From the cell containing the given text, extract its center point as [X, Y] coordinate. 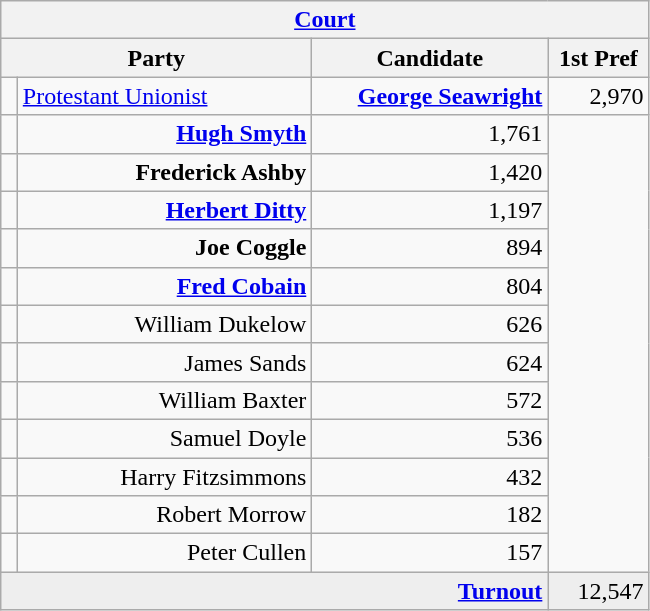
William Dukelow [164, 324]
536 [430, 438]
432 [430, 477]
Harry Fitzsimmons [164, 477]
182 [430, 515]
Joe Coggle [164, 248]
Protestant Unionist [164, 96]
804 [430, 286]
626 [430, 324]
1,761 [430, 134]
Peter Cullen [164, 553]
157 [430, 553]
894 [430, 248]
572 [430, 400]
Herbert Ditty [164, 210]
Fred Cobain [164, 286]
1st Pref [598, 58]
William Baxter [164, 400]
Candidate [430, 58]
James Sands [164, 362]
Robert Morrow [164, 515]
624 [430, 362]
2,970 [598, 96]
Frederick Ashby [164, 172]
1,197 [430, 210]
George Seawright [430, 96]
Hugh Smyth [164, 134]
Samuel Doyle [164, 438]
Court [325, 20]
1,420 [430, 172]
Party [156, 58]
Turnout [274, 591]
12,547 [598, 591]
